Output the (X, Y) coordinate of the center of the cell containing the given text.  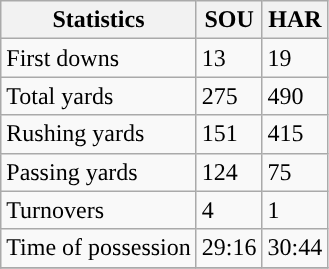
490 (295, 96)
Time of possession (99, 248)
Statistics (99, 20)
Turnovers (99, 210)
SOU (229, 20)
415 (295, 134)
124 (229, 172)
30:44 (295, 248)
Total yards (99, 96)
HAR (295, 20)
First downs (99, 58)
29:16 (229, 248)
1 (295, 210)
151 (229, 134)
275 (229, 96)
75 (295, 172)
19 (295, 58)
4 (229, 210)
Passing yards (99, 172)
Rushing yards (99, 134)
13 (229, 58)
